Scan for the cell matching the given text and deliver its (X, Y) coordinate at center. 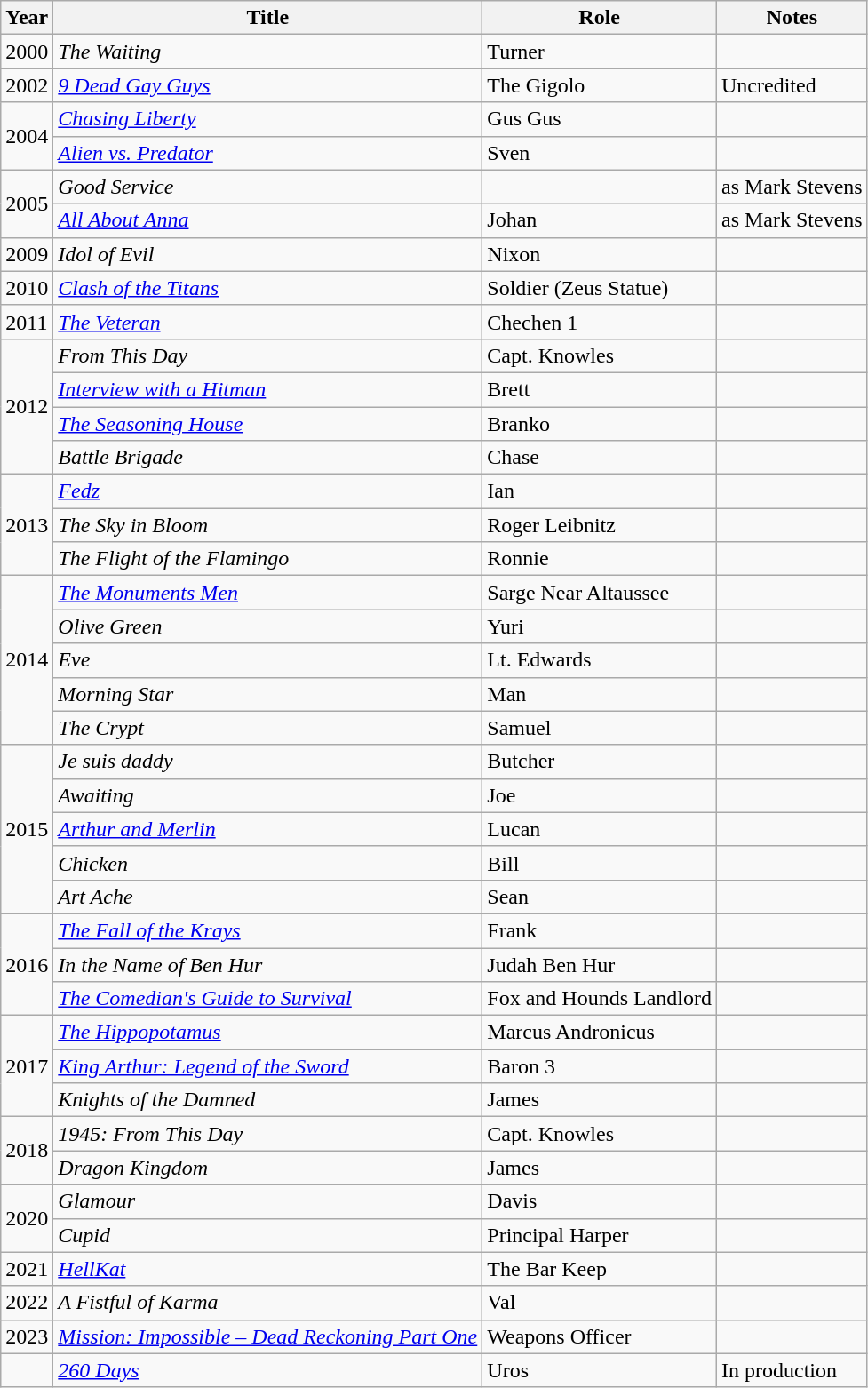
Mission: Impossible – Dead Reckoning Part One (268, 1336)
Judah Ben Hur (600, 964)
2021 (27, 1269)
Chasing Liberty (268, 119)
In the Name of Ben Hur (268, 964)
Val (600, 1303)
Glamour (268, 1201)
In production (792, 1370)
Nixon (600, 254)
Weapons Officer (600, 1336)
The Crypt (268, 728)
The Monuments Men (268, 593)
The Gigolo (600, 85)
Uros (600, 1370)
2013 (27, 525)
2011 (27, 322)
2000 (27, 52)
Johan (600, 220)
Morning Star (268, 694)
Interview with a Hitman (268, 389)
Battle Brigade (268, 458)
Soldier (Zeus Statue) (600, 288)
Turner (600, 52)
Branko (600, 424)
Chase (600, 458)
Sarge Near Altaussee (600, 593)
2020 (27, 1218)
Role (600, 18)
2015 (27, 829)
HellKat (268, 1269)
The Veteran (268, 322)
The Seasoning House (268, 424)
Baron 3 (600, 1066)
2005 (27, 203)
Sean (600, 897)
Notes (792, 18)
Joe (600, 795)
The Bar Keep (600, 1269)
2012 (27, 406)
King Arthur: Legend of the Sword (268, 1066)
Idol of Evil (268, 254)
Eve (268, 660)
2004 (27, 136)
Awaiting (268, 795)
Knights of the Damned (268, 1100)
Olive Green (268, 626)
Clash of the Titans (268, 288)
Man (600, 694)
Cupid (268, 1235)
Marcus Andronicus (600, 1033)
2017 (27, 1066)
The Comedian's Guide to Survival (268, 999)
Uncredited (792, 85)
Je suis daddy (268, 762)
2018 (27, 1151)
9 Dead Gay Guys (268, 85)
Art Ache (268, 897)
Davis (600, 1201)
The Fall of the Krays (268, 930)
Alien vs. Predator (268, 153)
260 Days (268, 1370)
The Hippopotamus (268, 1033)
Lucan (600, 829)
From This Day (268, 355)
Principal Harper (600, 1235)
2022 (27, 1303)
Good Service (268, 187)
2002 (27, 85)
Title (268, 18)
The Waiting (268, 52)
Samuel (600, 728)
Arthur and Merlin (268, 829)
Butcher (600, 762)
Ian (600, 491)
2014 (27, 660)
Gus Gus (600, 119)
Dragon Kingdom (268, 1168)
A Fistful of Karma (268, 1303)
Sven (600, 153)
Fedz (268, 491)
2010 (27, 288)
All About Anna (268, 220)
Year (27, 18)
2016 (27, 964)
Fox and Hounds Landlord (600, 999)
Chicken (268, 863)
Bill (600, 863)
Ronnie (600, 559)
1945: From This Day (268, 1134)
Yuri (600, 626)
2023 (27, 1336)
The Sky in Bloom (268, 525)
Frank (600, 930)
Lt. Edwards (600, 660)
Brett (600, 389)
Roger Leibnitz (600, 525)
Chechen 1 (600, 322)
The Flight of the Flamingo (268, 559)
2009 (27, 254)
